Capture the cell that displays the provided text and extract its (X, Y) central coordinate. 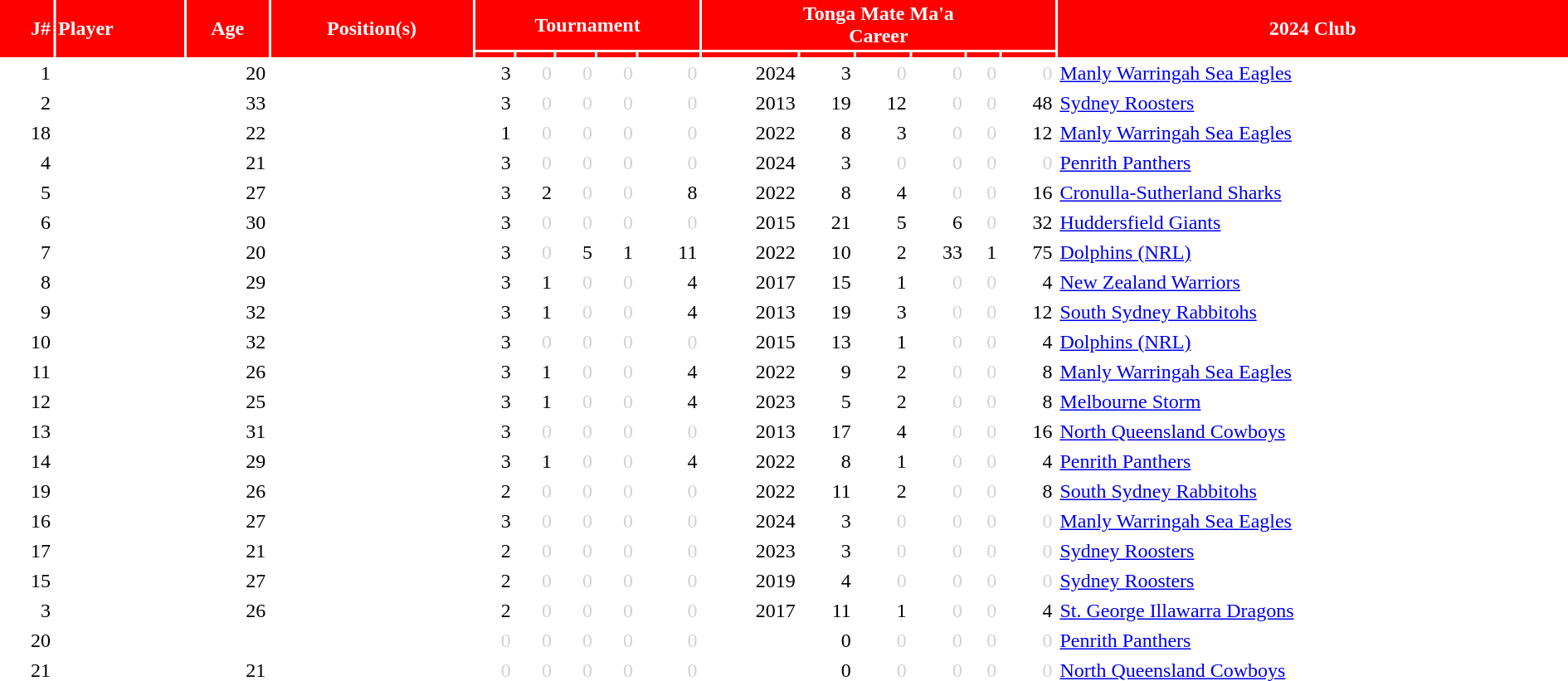
18 (27, 133)
Melbourne Storm (1312, 401)
Age (227, 28)
Position(s) (372, 28)
22 (227, 133)
Player (119, 28)
30 (227, 222)
Tournament (587, 25)
Huddersfield Giants (1312, 222)
Cronulla-Sutherland Sharks (1312, 192)
31 (227, 431)
25 (227, 401)
2019 (750, 581)
2024 Club (1312, 28)
North Queensland Cowboys (1312, 431)
Tonga Mate Ma'a Career (878, 25)
48 (1028, 103)
New Zealand Warriors (1312, 282)
7 (27, 252)
J# (27, 28)
14 (27, 461)
St. George Illawarra Dragons (1312, 610)
75 (1028, 252)
